Extract the (x, y) coordinate from the center of the cell holding the provided text.  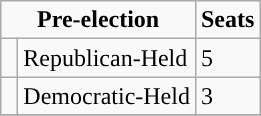
Seats (227, 20)
5 (227, 58)
Democratic-Held (107, 96)
Republican-Held (107, 58)
3 (227, 96)
Pre-election (98, 20)
